Determine the [x, y] coordinate at the center of the cell enclosing the given text.  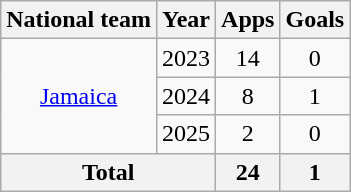
National team [79, 20]
2023 [186, 58]
2025 [186, 134]
24 [248, 172]
Goals [315, 20]
2 [248, 134]
Jamaica [79, 96]
Year [186, 20]
14 [248, 58]
2024 [186, 96]
Apps [248, 20]
Total [108, 172]
8 [248, 96]
